Pinpoint the cell where the given text exists, returning its [X, Y] midpoint coordinate. 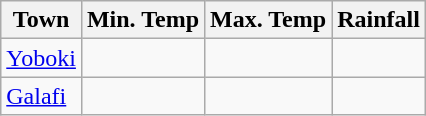
Min. Temp [142, 20]
Max. Temp [268, 20]
Rainfall [379, 20]
Yoboki [42, 58]
Galafi [42, 96]
Town [42, 20]
